Search for the cell housing the specified text and yield its [X, Y] center coordinate. 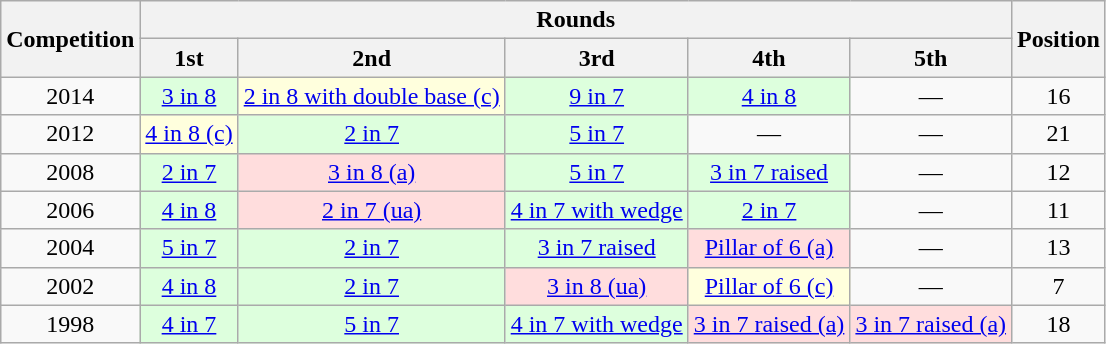
11 [1059, 210]
3 in 8 [189, 96]
21 [1059, 134]
Position [1059, 39]
3 in 8 (ua) [596, 286]
2012 [70, 134]
2 in 8 with double base (c) [372, 96]
2002 [70, 286]
12 [1059, 172]
1st [189, 58]
2008 [70, 172]
16 [1059, 96]
2014 [70, 96]
18 [1059, 324]
2004 [70, 248]
5th [931, 58]
Pillar of 6 (a) [769, 248]
3rd [596, 58]
Rounds [576, 20]
1998 [70, 324]
2 in 7 (ua) [372, 210]
Competition [70, 39]
3 in 8 (a) [372, 172]
2nd [372, 58]
9 in 7 [596, 96]
4 in 7 [189, 324]
7 [1059, 286]
13 [1059, 248]
4th [769, 58]
Pillar of 6 (c) [769, 286]
4 in 8 (c) [189, 134]
2006 [70, 210]
